Provide the [X, Y] coordinate of the cell's center where the given text is located.  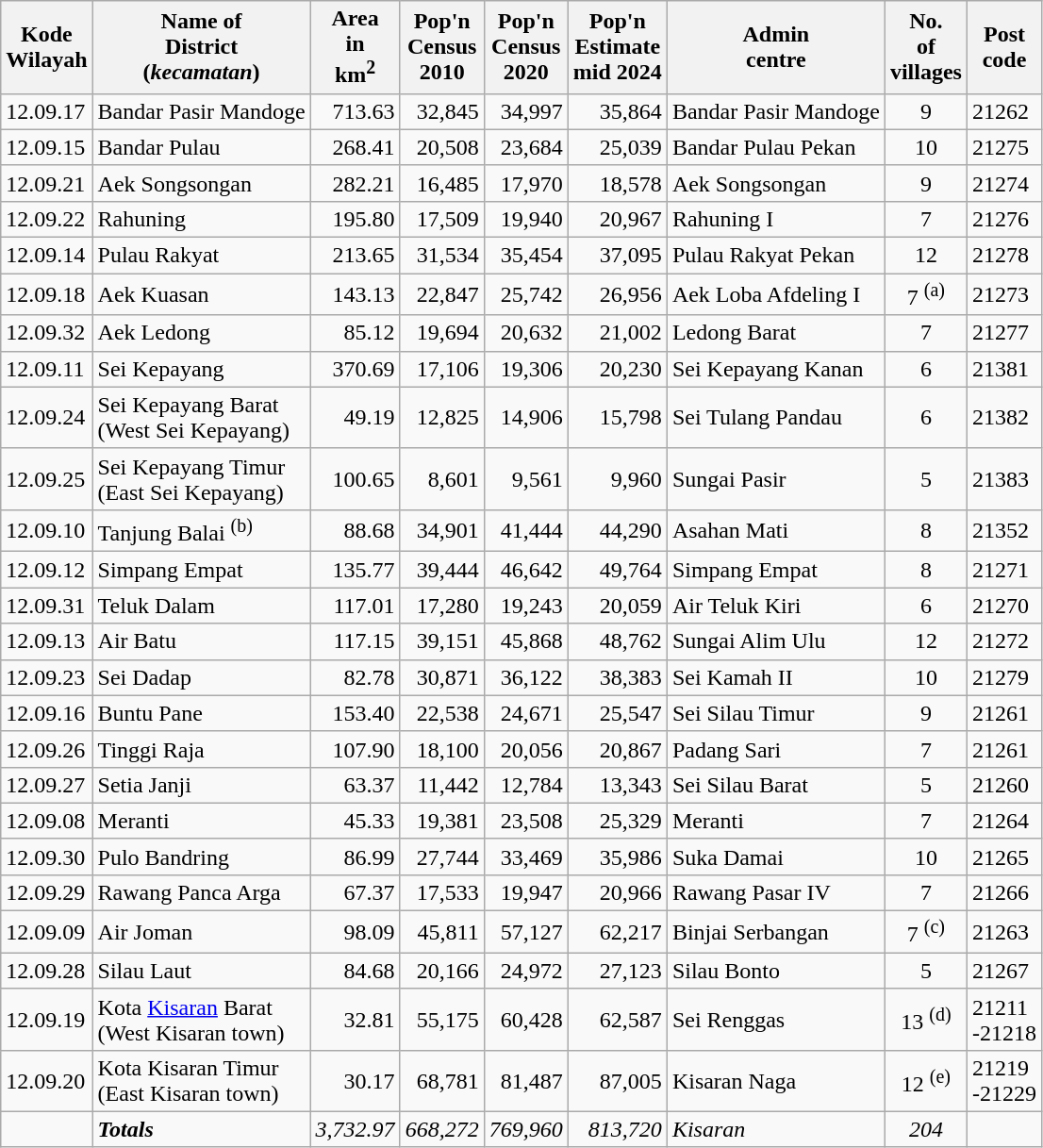
7 (c) [926, 932]
135.77 [355, 570]
81,487 [526, 1081]
Ledong Barat [775, 333]
12.09.18 [47, 294]
21262 [1003, 111]
39,444 [441, 570]
12.09.13 [47, 641]
35,864 [617, 111]
12.09.23 [47, 677]
Sei Kepayang [202, 369]
12.09.22 [47, 219]
17,970 [526, 183]
17,509 [441, 219]
Kisaran Naga [775, 1081]
21273 [1003, 294]
Sei Dadap [202, 677]
26,956 [617, 294]
19,947 [526, 893]
12.09.24 [47, 417]
713.63 [355, 111]
Sungai Pasir [775, 479]
49.19 [355, 417]
20,166 [441, 971]
153.40 [355, 713]
21263 [1003, 932]
Tinggi Raja [202, 749]
12.09.21 [47, 183]
84.68 [355, 971]
Kota Kisaran Timur (East Kisaran town) [202, 1081]
57,127 [526, 932]
813,720 [617, 1129]
Sungai Alim Ulu [775, 641]
24,972 [526, 971]
204 [926, 1129]
18,578 [617, 183]
12.09.19 [47, 1019]
25,547 [617, 713]
9,561 [526, 479]
Pop'nCensus2010 [441, 47]
21219-21229 [1003, 1081]
Postcode [1003, 47]
Area inkm2 [355, 47]
12.09.26 [47, 749]
Pulo Bandring [202, 857]
21382 [1003, 417]
769,960 [526, 1129]
12.09.10 [47, 530]
12.09.16 [47, 713]
12.09.12 [47, 570]
27,744 [441, 857]
21275 [1003, 147]
12.09.32 [47, 333]
21264 [1003, 821]
Rahuning I [775, 219]
87,005 [617, 1081]
12.09.08 [47, 821]
17,106 [441, 369]
Buntu Pane [202, 713]
19,381 [441, 821]
12.09.25 [47, 479]
No. of villages [926, 47]
668,272 [441, 1129]
30,871 [441, 677]
Sei Renggas [775, 1019]
12.09.15 [47, 147]
Bandar Pulau [202, 147]
Asahan Mati [775, 530]
15,798 [617, 417]
12.09.28 [47, 971]
14,906 [526, 417]
12.09.17 [47, 111]
Silau Laut [202, 971]
Air Teluk Kiri [775, 606]
23,508 [526, 821]
100.65 [355, 479]
Bandar Pulau Pekan [775, 147]
20,059 [617, 606]
Suka Damai [775, 857]
20,966 [617, 893]
Kode Wilayah [47, 47]
Sei Silau Timur [775, 713]
33,469 [526, 857]
82.78 [355, 677]
19,306 [526, 369]
21272 [1003, 641]
44,290 [617, 530]
12.09.11 [47, 369]
12.09.09 [47, 932]
30.17 [355, 1081]
21260 [1003, 785]
20,867 [617, 749]
21265 [1003, 857]
36,122 [526, 677]
21266 [1003, 893]
38,383 [617, 677]
13 (d) [926, 1019]
23,684 [526, 147]
67.37 [355, 893]
Rahuning [202, 219]
31,534 [441, 256]
39,151 [441, 641]
21270 [1003, 606]
117.15 [355, 641]
107.90 [355, 749]
17,280 [441, 606]
Binjai Serbangan [775, 932]
21,002 [617, 333]
Padang Sari [775, 749]
16,485 [441, 183]
11,442 [441, 785]
20,230 [617, 369]
Sei Kamah II [775, 677]
268.41 [355, 147]
37,095 [617, 256]
88.68 [355, 530]
21383 [1003, 479]
143.13 [355, 294]
Sei Silau Barat [775, 785]
22,538 [441, 713]
12.09.31 [47, 606]
60,428 [526, 1019]
68,781 [441, 1081]
19,694 [441, 333]
32,845 [441, 111]
48,762 [617, 641]
85.12 [355, 333]
Sei Kepayang Timur (East Sei Kepayang) [202, 479]
18,100 [441, 749]
63.37 [355, 785]
27,123 [617, 971]
21274 [1003, 183]
20,632 [526, 333]
20,056 [526, 749]
20,508 [441, 147]
Silau Bonto [775, 971]
21279 [1003, 677]
24,671 [526, 713]
Aek Loba Afdeling I [775, 294]
Pop'nEstimatemid 2024 [617, 47]
Rawang Pasar IV [775, 893]
55,175 [441, 1019]
Tanjung Balai (b) [202, 530]
12,784 [526, 785]
21276 [1003, 219]
21271 [1003, 570]
86.99 [355, 857]
Admin centre [775, 47]
12.09.20 [47, 1081]
117.01 [355, 606]
21277 [1003, 333]
12,825 [441, 417]
Pop'nCensus2020 [526, 47]
12.09.30 [47, 857]
22,847 [441, 294]
Teluk Dalam [202, 606]
3,732.97 [355, 1129]
62,587 [617, 1019]
21267 [1003, 971]
19,243 [526, 606]
21352 [1003, 530]
9,960 [617, 479]
282.21 [355, 183]
Aek Ledong [202, 333]
32.81 [355, 1019]
Kisaran [775, 1129]
Sei Kepayang Barat (West Sei Kepayang) [202, 417]
35,454 [526, 256]
8,601 [441, 479]
Kota Kisaran Barat (West Kisaran town) [202, 1019]
45,811 [441, 932]
12.09.27 [47, 785]
34,901 [441, 530]
21211-21218 [1003, 1019]
12.09.29 [47, 893]
45,868 [526, 641]
25,329 [617, 821]
20,967 [617, 219]
13,343 [617, 785]
41,444 [526, 530]
25,742 [526, 294]
Name ofDistrict(kecamatan) [202, 47]
21278 [1003, 256]
195.80 [355, 219]
35,986 [617, 857]
Setia Janji [202, 785]
46,642 [526, 570]
Air Batu [202, 641]
49,764 [617, 570]
12 (e) [926, 1081]
17,533 [441, 893]
Totals [202, 1129]
370.69 [355, 369]
19,940 [526, 219]
62,217 [617, 932]
12.09.14 [47, 256]
Rawang Panca Arga [202, 893]
Air Joman [202, 932]
Sei Kepayang Kanan [775, 369]
25,039 [617, 147]
21381 [1003, 369]
45.33 [355, 821]
34,997 [526, 111]
213.65 [355, 256]
Pulau Rakyat [202, 256]
Sei Tulang Pandau [775, 417]
7 (a) [926, 294]
Aek Kuasan [202, 294]
Pulau Rakyat Pekan [775, 256]
98.09 [355, 932]
